From the cell containing the given text, extract its center point as (X, Y) coordinate. 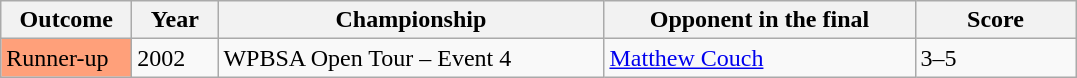
Year (175, 20)
WPBSA Open Tour – Event 4 (411, 58)
Matthew Couch (760, 58)
Championship (411, 20)
2002 (175, 58)
Runner-up (66, 58)
3–5 (996, 58)
Score (996, 20)
Opponent in the final (760, 20)
Outcome (66, 20)
